Extract the (X, Y) coordinate from the center of the cell holding the provided text.  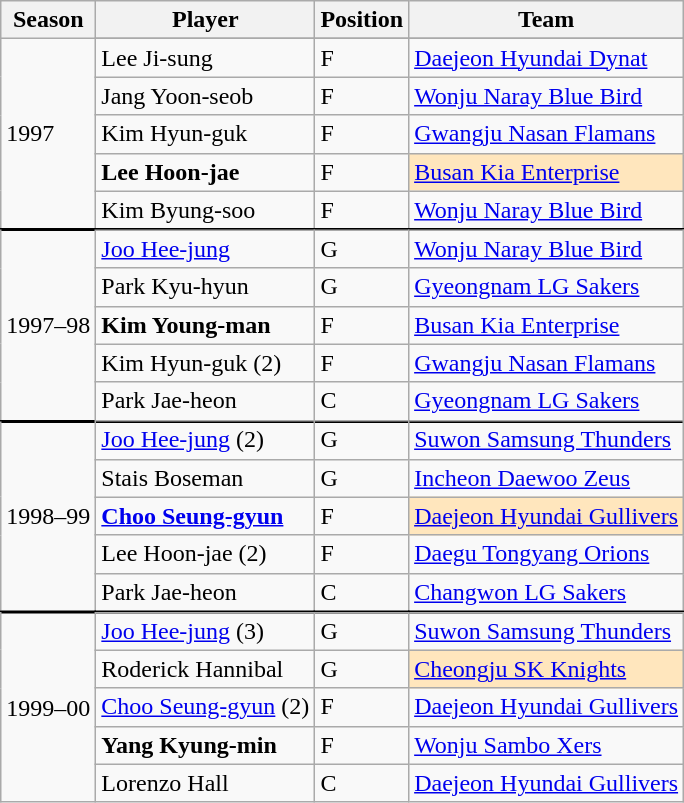
Daegu Tongyang Orions (546, 554)
Changwon LG Sakers (546, 592)
Park Kyu-hyun (206, 287)
1999–00 (48, 707)
Joo Hee-jung (3) (206, 631)
Lorenzo Hall (206, 783)
Daejeon Hyundai Dynat (546, 58)
Choo Seung-gyun (2) (206, 707)
1998–99 (48, 516)
Team (546, 20)
Season (48, 20)
Kim Byung-soo (206, 210)
Wonju Sambo Xers (546, 745)
Yang Kyung-min (206, 745)
Kim Young-man (206, 325)
Roderick Hannibal (206, 669)
Lee Ji-sung (206, 58)
1997–98 (48, 326)
Position (362, 20)
Jang Yoon-seob (206, 96)
Incheon Daewoo Zeus (546, 478)
Cheongju SK Knights (546, 669)
Lee Hoon-jae (2) (206, 554)
Player (206, 20)
Lee Hoon-jae (206, 172)
Kim Hyun-guk (206, 134)
Joo Hee-jung (2) (206, 440)
Joo Hee-jung (206, 249)
1997 (48, 134)
Choo Seung-gyun (206, 516)
Stais Boseman (206, 478)
Kim Hyun-guk (2) (206, 363)
